Identify which cell holds the provided text, then report its [x, y] central coordinate. 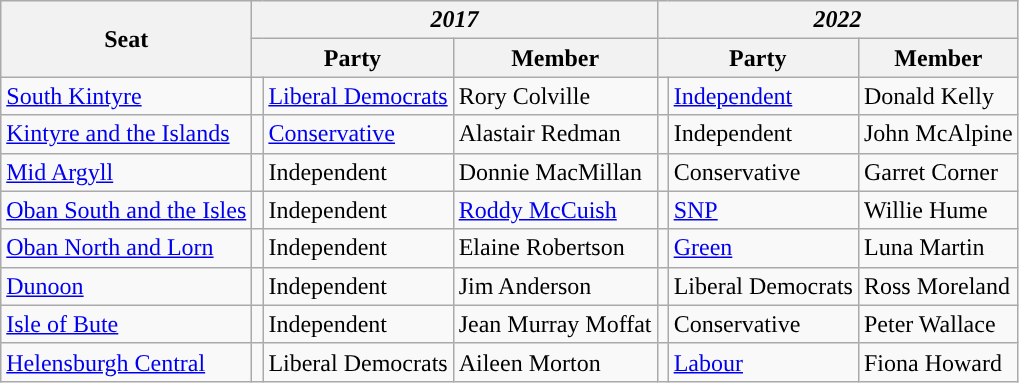
Isle of Bute [126, 324]
Alastair Redman [555, 134]
Jean Murray Moffat [555, 324]
Seat [126, 39]
Green [763, 248]
Aileen Morton [555, 362]
Rory Colville [555, 96]
Helensburgh Central [126, 362]
Ross Moreland [938, 286]
Dunoon [126, 286]
Garret Corner [938, 172]
John McAlpine [938, 134]
Roddy McCuish [555, 210]
Mid Argyll [126, 172]
2017 [454, 20]
Kintyre and the Islands [126, 134]
Fiona Howard [938, 362]
Labour [763, 362]
Willie Hume [938, 210]
2022 [838, 20]
Donnie MacMillan [555, 172]
Luna Martin [938, 248]
South Kintyre [126, 96]
Oban North and Lorn [126, 248]
Elaine Robertson [555, 248]
Oban South and the Isles [126, 210]
SNP [763, 210]
Donald Kelly [938, 96]
Peter Wallace [938, 324]
Jim Anderson [555, 286]
